For the text-containing cell, return its midpoint in (X, Y) coordinate format. 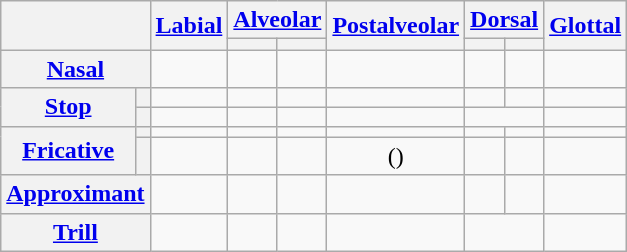
Glottal (586, 26)
Approximant (76, 194)
Postalveolar (396, 26)
Alveolar (278, 20)
() (396, 156)
Fricative (68, 150)
Labial (189, 26)
Dorsal (504, 20)
Stop (68, 107)
Nasal (76, 69)
Trill (76, 232)
